Scan for the cell matching the given text and deliver its [X, Y] coordinate at center. 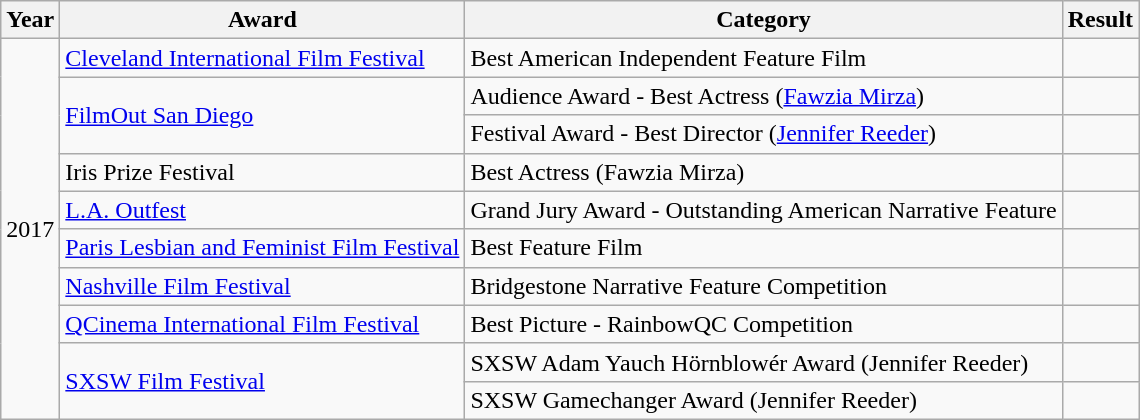
SXSW Film Festival [262, 381]
Result [1100, 20]
Nashville Film Festival [262, 286]
L.A. Outfest [262, 210]
Audience Award - Best Actress (Fawzia Mirza) [764, 96]
Best American Independent Feature Film [764, 58]
Award [262, 20]
SXSW Adam Yauch Hörnblowér Award (Jennifer Reeder) [764, 362]
2017 [30, 230]
Iris Prize Festival [262, 172]
Year [30, 20]
Bridgestone Narrative Feature Competition [764, 286]
Grand Jury Award - Outstanding American Narrative Feature [764, 210]
FilmOut San Diego [262, 115]
Paris Lesbian and Feminist Film Festival [262, 248]
Category [764, 20]
SXSW Gamechanger Award (Jennifer Reeder) [764, 400]
Best Picture - RainbowQC Competition [764, 324]
Best Feature Film [764, 248]
Festival Award - Best Director (Jennifer Reeder) [764, 134]
QCinema International Film Festival [262, 324]
Cleveland International Film Festival [262, 58]
Best Actress (Fawzia Mirza) [764, 172]
